Provide the (X, Y) coordinate of the cell's center where the given text is located.  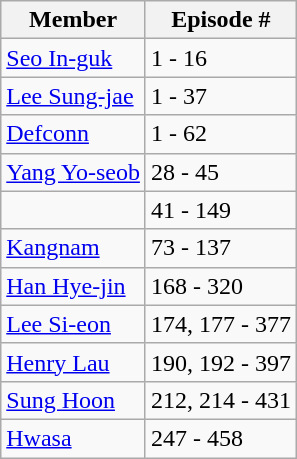
Seo In-guk (74, 58)
190, 192 - 397 (220, 362)
247 - 458 (220, 438)
1 - 62 (220, 134)
Henry Lau (74, 362)
Lee Si-eon (74, 324)
Han Hye-jin (74, 286)
Defconn (74, 134)
Hwasa (74, 438)
Yang Yo-seob (74, 172)
73 - 137 (220, 248)
1 - 37 (220, 96)
1 - 16 (220, 58)
Kangnam (74, 248)
168 - 320 (220, 286)
41 - 149 (220, 210)
Lee Sung-jae (74, 96)
174, 177 - 377 (220, 324)
212, 214 - 431 (220, 400)
28 - 45 (220, 172)
Member (74, 20)
Episode # (220, 20)
Sung Hoon (74, 400)
